For the text-containing cell, return its midpoint in [X, Y] coordinate format. 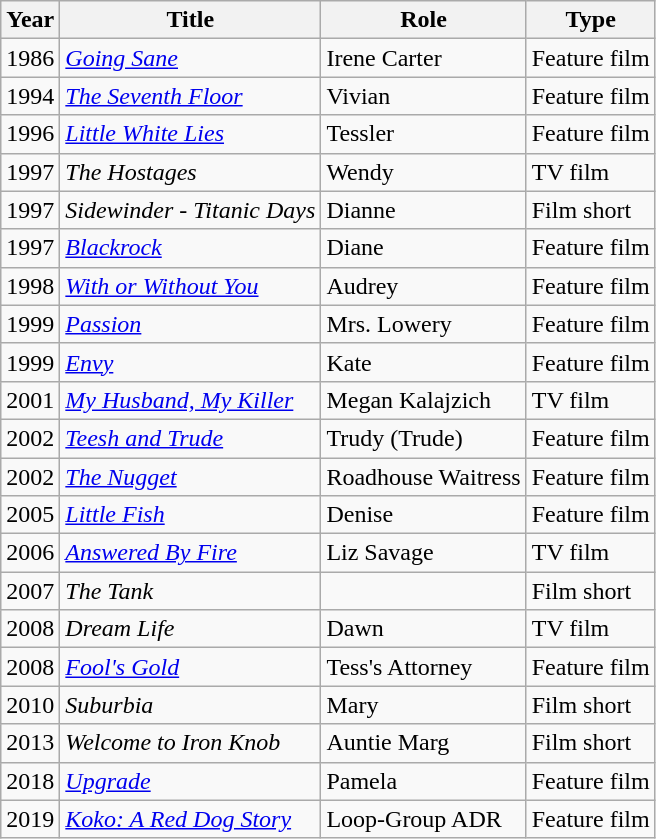
Little Fish [190, 515]
Trudy (Trude) [424, 438]
Irene Carter [424, 58]
2006 [30, 553]
Mary [424, 705]
Fool's Gold [190, 667]
The Tank [190, 591]
Little White Lies [190, 134]
Year [30, 20]
Diane [424, 248]
1998 [30, 286]
Wendy [424, 172]
1986 [30, 58]
The Hostages [190, 172]
1996 [30, 134]
Upgrade [190, 781]
Denise [424, 515]
Tessler [424, 134]
2001 [30, 400]
2019 [30, 819]
Welcome to Iron Knob [190, 743]
Role [424, 20]
Mrs. Lowery [424, 324]
Teesh and Trude [190, 438]
Dawn [424, 629]
1994 [30, 96]
2007 [30, 591]
Dream Life [190, 629]
Dianne [424, 210]
Answered By Fire [190, 553]
Auntie Marg [424, 743]
2010 [30, 705]
Title [190, 20]
Passion [190, 324]
The Seventh Floor [190, 96]
Pamela [424, 781]
Megan Kalajzich [424, 400]
Roadhouse Waitress [424, 477]
Loop-Group ADR [424, 819]
Liz Savage [424, 553]
The Nugget [190, 477]
Kate [424, 362]
Tess's Attorney [424, 667]
2013 [30, 743]
With or Without You [190, 286]
Suburbia [190, 705]
Going Sane [190, 58]
Vivian [424, 96]
My Husband, My Killer [190, 400]
Koko: A Red Dog Story [190, 819]
Sidewinder - Titanic Days [190, 210]
2005 [30, 515]
Type [590, 20]
2018 [30, 781]
Blackrock [190, 248]
Audrey [424, 286]
Envy [190, 362]
